Detect which cell encompasses the target text, then output its (X, Y) center coordinate. 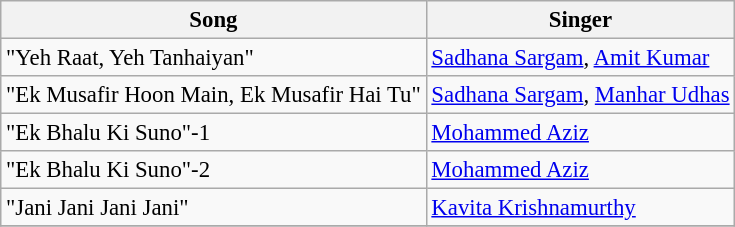
"Ek Bhalu Ki Suno"-2 (214, 170)
"Jani Jani Jani Jani" (214, 208)
Kavita Krishnamurthy (580, 208)
Singer (580, 20)
"Ek Bhalu Ki Suno"-1 (214, 133)
"Yeh Raat, Yeh Tanhaiyan" (214, 58)
Sadhana Sargam, Amit Kumar (580, 58)
Sadhana Sargam, Manhar Udhas (580, 95)
Song (214, 20)
"Ek Musafir Hoon Main, Ek Musafir Hai Tu" (214, 95)
